Capture the cell that displays the provided text and extract its [x, y] central coordinate. 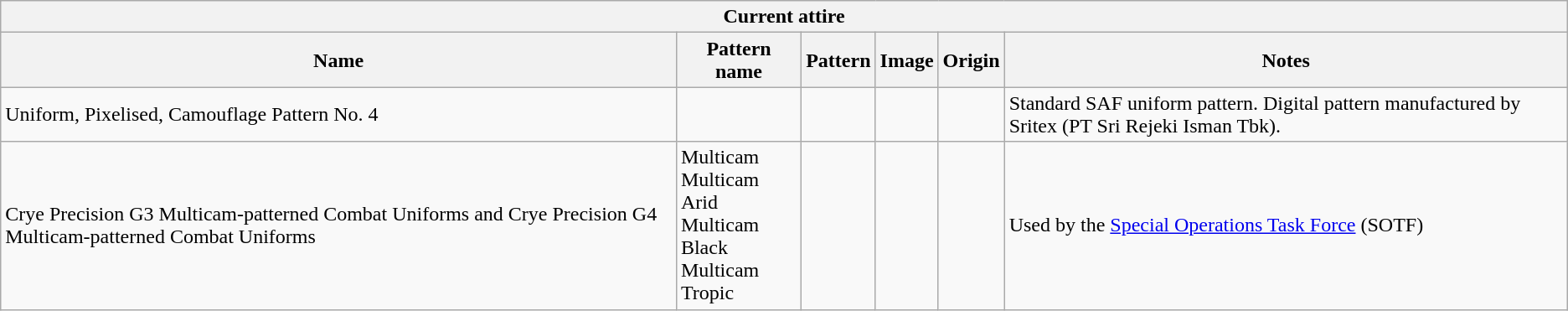
Current attire [784, 17]
Pattern [838, 60]
Crye Precision G3 Multicam-patterned Combat Uniforms and Crye Precision G4 Multicam-patterned Combat Uniforms [338, 225]
Standard SAF uniform pattern. Digital pattern manufactured by Sritex (PT Sri Rejeki Isman Tbk). [1286, 114]
Origin [972, 60]
Used by the Special Operations Task Force (SOTF) [1286, 225]
Image [906, 60]
Pattern name [739, 60]
Name [338, 60]
MulticamMulticam AridMulticam BlackMulticam Tropic [739, 225]
Uniform, Pixelised, Camouflage Pattern No. 4 [338, 114]
Notes [1286, 60]
